Extract the [X, Y] coordinate from the center of the cell holding the provided text.  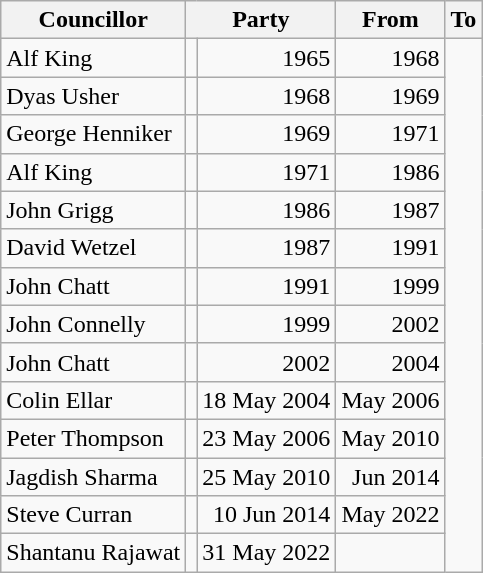
Jun 2014 [390, 477]
Councillor [94, 20]
George Henniker [94, 134]
Peter Thompson [94, 438]
Colin Ellar [94, 400]
31 May 2022 [266, 553]
May 2006 [390, 400]
Steve Curran [94, 515]
1965 [266, 58]
2004 [390, 362]
Dyas Usher [94, 96]
25 May 2010 [266, 477]
23 May 2006 [266, 438]
Shantanu Rajawat [94, 553]
David Wetzel [94, 248]
18 May 2004 [266, 400]
Jagdish Sharma [94, 477]
John Connelly [94, 324]
From [390, 20]
May 2022 [390, 515]
To [464, 20]
May 2010 [390, 438]
Party [261, 20]
10 Jun 2014 [266, 515]
John Grigg [94, 210]
